Determine the (x, y) coordinate at the center of the cell enclosing the given text.  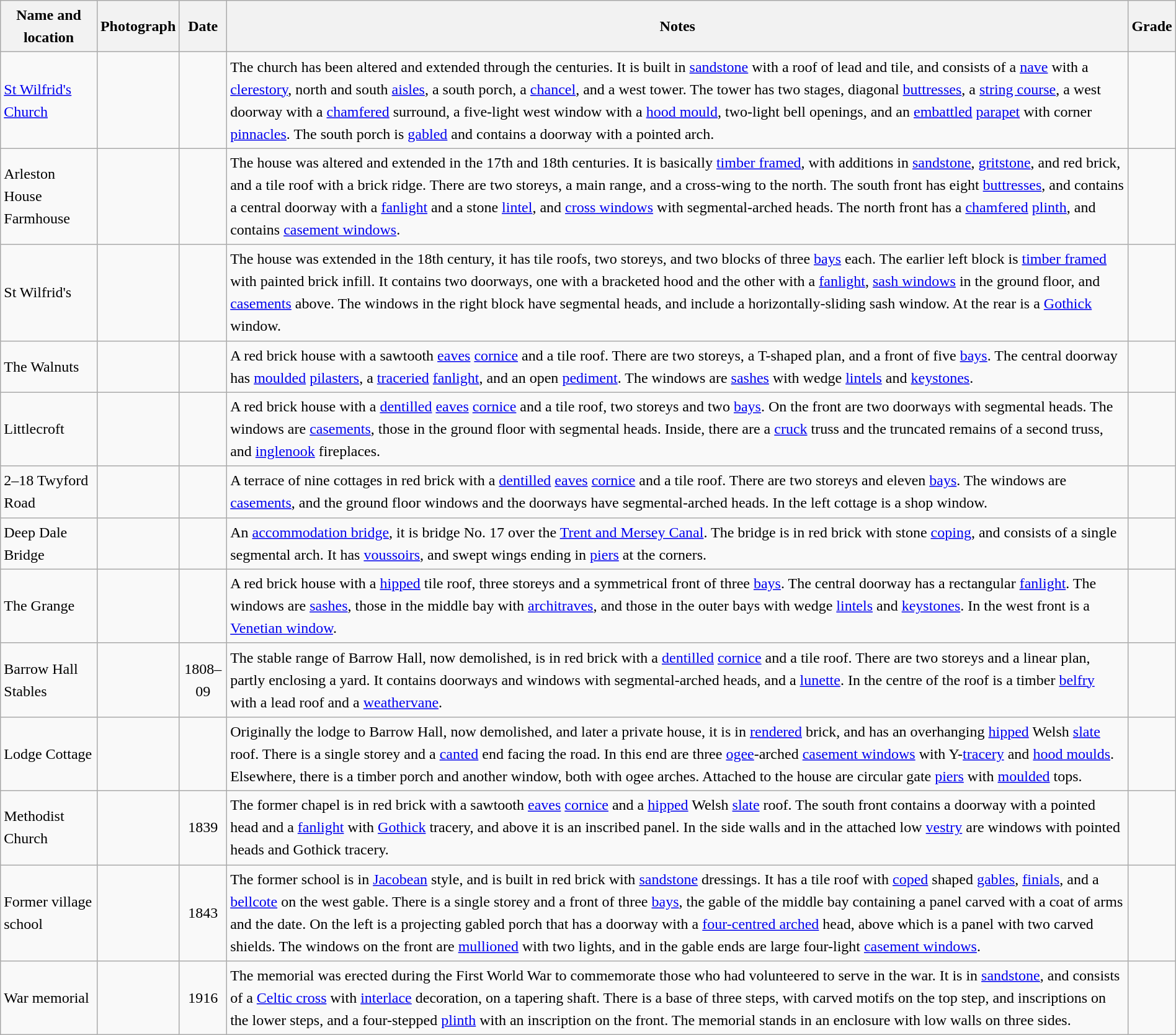
Lodge Cottage (49, 753)
St Wilfrid's Church (49, 101)
Date (203, 26)
The Grange (49, 606)
1916 (203, 998)
Methodist Church (49, 828)
St Wilfrid's (49, 293)
Grade (1152, 26)
Former village school (49, 913)
Photograph (138, 26)
The Walnuts (49, 366)
Notes (677, 26)
2–18 Twyford Road (49, 491)
Arleston House Farmhouse (49, 196)
Barrow Hall Stables (49, 680)
Littlecroft (49, 429)
War memorial (49, 998)
1808–09 (203, 680)
1843 (203, 913)
Deep Dale Bridge (49, 544)
Name and location (49, 26)
1839 (203, 828)
